Search for the cell housing the specified text and yield its (x, y) center coordinate. 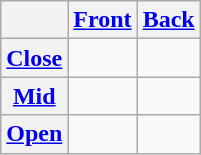
Open (34, 134)
Mid (34, 96)
Back (168, 20)
Close (34, 58)
Front (102, 20)
